Output the [X, Y] coordinate of the center of the cell containing the given text.  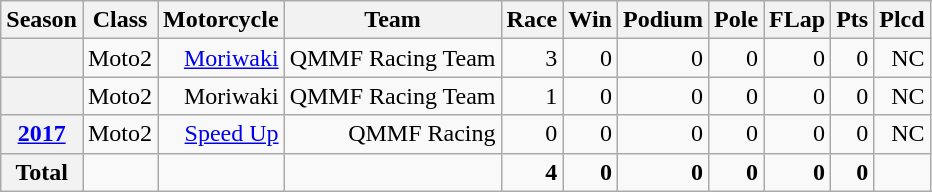
Pts [852, 20]
Pole [736, 20]
Team [392, 20]
1 [532, 96]
Season [42, 20]
Race [532, 20]
Plcd [902, 20]
QMMF Racing [392, 134]
FLap [798, 20]
Total [42, 172]
Podium [662, 20]
Motorcycle [222, 20]
4 [532, 172]
Speed Up [222, 134]
3 [532, 58]
2017 [42, 134]
Win [590, 20]
Class [120, 20]
